Capture the cell that displays the provided text and extract its (X, Y) central coordinate. 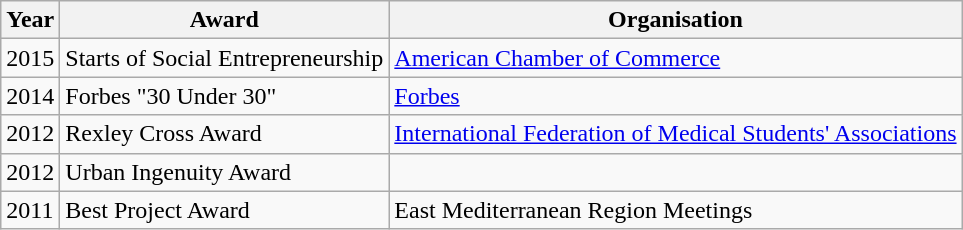
2015 (30, 58)
Forbes "30 Under 30" (224, 96)
Year (30, 20)
2014 (30, 96)
2011 (30, 210)
Starts of Social Entrepreneurship (224, 58)
American Chamber of Commerce (676, 58)
Forbes (676, 96)
Award (224, 20)
Best Project Award (224, 210)
Organisation (676, 20)
East Mediterranean Region Meetings (676, 210)
International Federation of Medical Students' Associations (676, 134)
Urban Ingenuity Award (224, 172)
Rexley Cross Award (224, 134)
